Output the [x, y] coordinate of the center of the cell containing the given text.  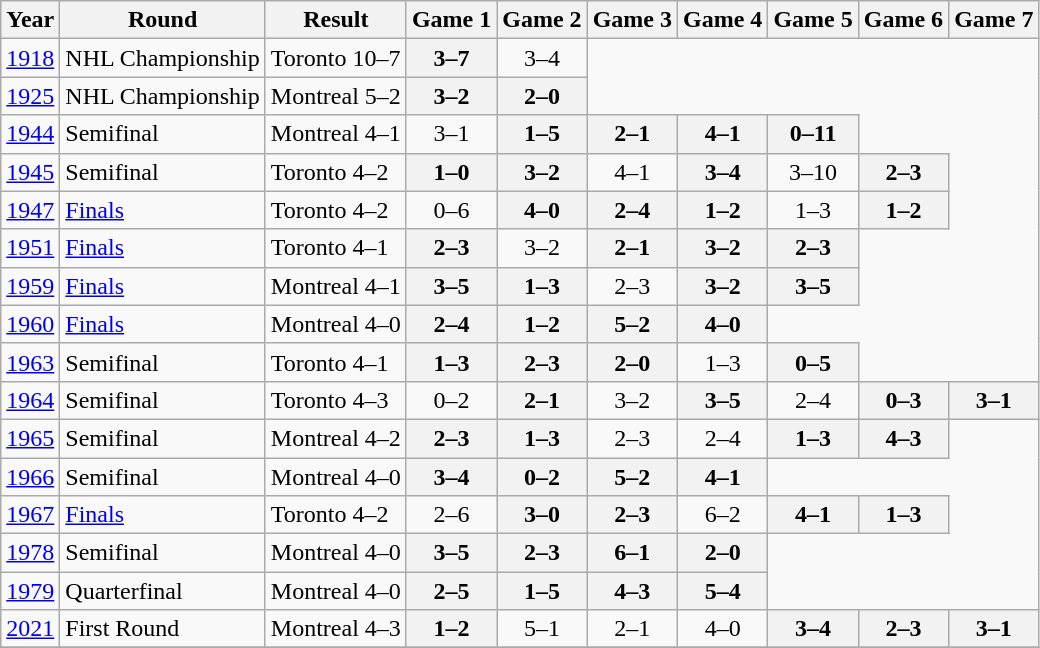
Game 4 [722, 20]
First Round [163, 629]
0–5 [813, 362]
0–6 [451, 210]
2–6 [451, 515]
1947 [30, 210]
3–10 [813, 172]
3–7 [451, 58]
5–4 [722, 591]
Game 1 [451, 20]
Quarterfinal [163, 591]
6–2 [722, 515]
1944 [30, 134]
6–1 [632, 553]
Result [336, 20]
0–11 [813, 134]
2021 [30, 629]
1925 [30, 96]
2–5 [451, 591]
1966 [30, 477]
1960 [30, 324]
Year [30, 20]
1979 [30, 591]
Game 2 [542, 20]
Game 7 [994, 20]
1978 [30, 553]
Game 5 [813, 20]
Toronto 10–7 [336, 58]
Game 6 [903, 20]
Montreal 4–3 [336, 629]
0–3 [903, 400]
1–0 [451, 172]
1918 [30, 58]
1967 [30, 515]
1964 [30, 400]
5–1 [542, 629]
Game 3 [632, 20]
Round [163, 20]
1963 [30, 362]
Montreal 5–2 [336, 96]
Toronto 4–3 [336, 400]
3–0 [542, 515]
1945 [30, 172]
1959 [30, 286]
1965 [30, 438]
1951 [30, 248]
Montreal 4–2 [336, 438]
